Pinpoint the cell where the given text exists, returning its (x, y) midpoint coordinate. 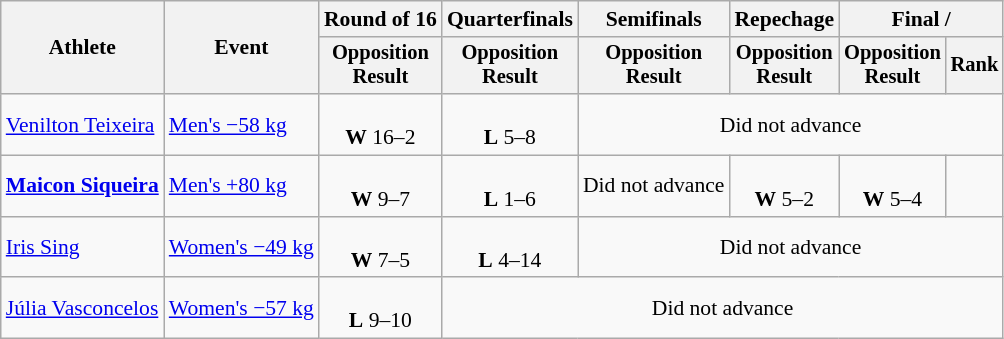
Men's +80 kg (242, 186)
L 4–14 (510, 248)
L 5–8 (510, 124)
W 5–2 (784, 186)
Event (242, 48)
Final / (921, 19)
Venilton Teixeira (82, 124)
Athlete (82, 48)
Quarterfinals (510, 19)
Repechage (784, 19)
Júlia Vasconcelos (82, 308)
W 9–7 (380, 186)
Women's −57 kg (242, 308)
Round of 16 (380, 19)
W 7–5 (380, 248)
W 16–2 (380, 124)
W 5–4 (892, 186)
Semifinals (654, 19)
L 1–6 (510, 186)
Women's −49 kg (242, 248)
Iris Sing (82, 248)
Men's −58 kg (242, 124)
L 9–10 (380, 308)
Maicon Siqueira (82, 186)
Rank (975, 66)
